Detect which cell encompasses the target text, then output its [X, Y] center coordinate. 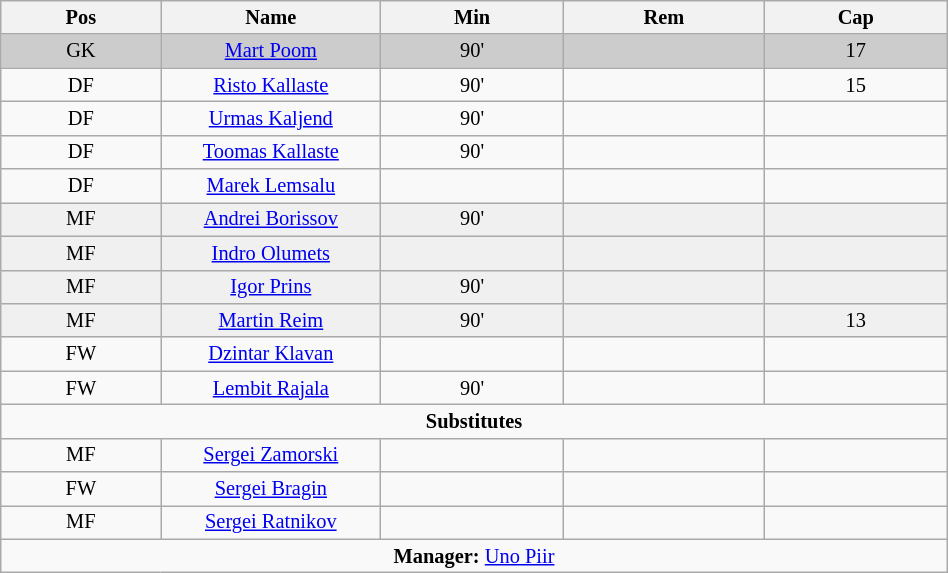
Andrei Borissov [271, 219]
Marek Lemsalu [271, 186]
GK [81, 51]
Substitutes [474, 421]
Cap [856, 17]
13 [856, 320]
Name [271, 17]
Sergei Bragin [271, 489]
Dzintar Klavan [271, 354]
Indro Olumets [271, 253]
17 [856, 51]
15 [856, 85]
Min [472, 17]
Toomas Kallaste [271, 152]
Martin Reim [271, 320]
Sergei Ratnikov [271, 522]
Risto Kallaste [271, 85]
Manager: Uno Piir [474, 556]
Rem [664, 17]
Pos [81, 17]
Sergei Zamorski [271, 455]
Urmas Kaljend [271, 118]
Igor Prins [271, 287]
Mart Poom [271, 51]
Lembit Rajala [271, 388]
